Return [x, y] of the center of cell containing provided text 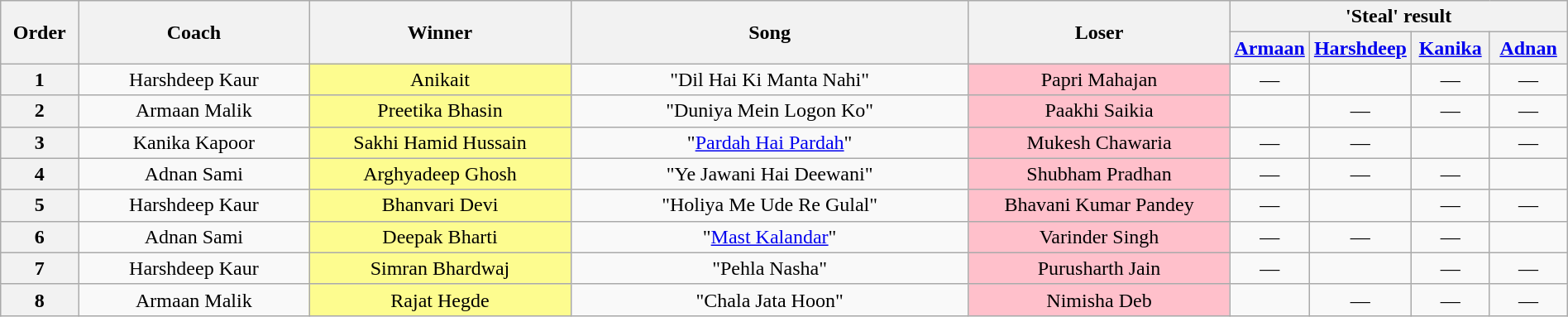
Papri Mahajan [1099, 79]
"Ye Jawani Hai Deewani" [769, 174]
Kanika Kapoor [194, 142]
4 [40, 174]
7 [40, 268]
Winner [440, 32]
Deepak Bharti [440, 237]
Nimisha Deb [1099, 300]
"Mast Kalandar" [769, 237]
"Holiya Me Ude Re Gulal" [769, 205]
Arghyadeep Ghosh [440, 174]
"Chala Jata Hoon" [769, 300]
Bhanvari Devi [440, 205]
2 [40, 111]
Song [769, 32]
Kanika [1450, 48]
Paakhi Saikia [1099, 111]
Order [40, 32]
Anikait [440, 79]
8 [40, 300]
Mukesh Chawaria [1099, 142]
Harshdeep [1360, 48]
Sakhi Hamid Hussain [440, 142]
Purusharth Jain [1099, 268]
Bhavani Kumar Pandey [1099, 205]
Armaan [1269, 48]
Varinder Singh [1099, 237]
Simran Bhardwaj [440, 268]
1 [40, 79]
Adnan [1528, 48]
Coach [194, 32]
'Steal' result [1398, 17]
Preetika Bhasin [440, 111]
Rajat Hegde [440, 300]
"Pardah Hai Pardah" [769, 142]
"Dil Hai Ki Manta Nahi" [769, 79]
3 [40, 142]
Shubham Pradhan [1099, 174]
5 [40, 205]
"Pehla Nasha" [769, 268]
Loser [1099, 32]
6 [40, 237]
"Duniya Mein Logon Ko" [769, 111]
